Extract the [x, y] coordinate from the center of the cell holding the provided text.  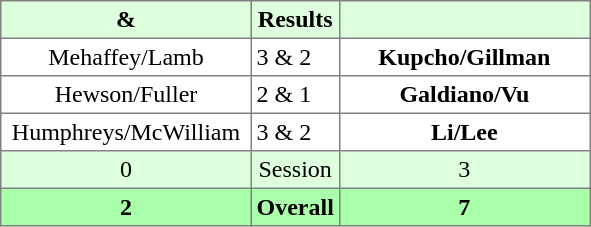
0 [126, 170]
Mehaffey/Lamb [126, 57]
2 & 1 [295, 95]
Results [295, 20]
Galdiano/Vu [464, 95]
3 [464, 170]
Session [295, 170]
Overall [295, 207]
& [126, 20]
Li/Lee [464, 132]
Hewson/Fuller [126, 95]
Humphreys/McWilliam [126, 132]
2 [126, 207]
Kupcho/Gillman [464, 57]
7 [464, 207]
